Pinpoint the cell where the given text exists, returning its [X, Y] midpoint coordinate. 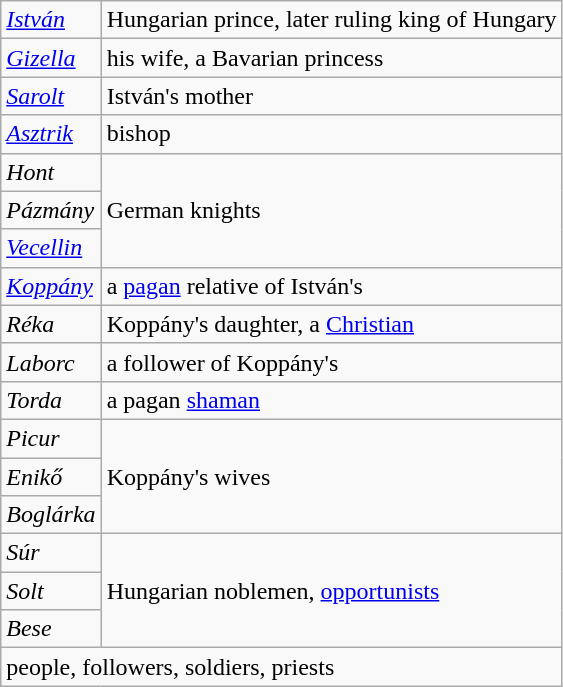
Sarolt [51, 96]
Koppány [51, 286]
Hungarian prince, later ruling king of Hungary [332, 20]
people, followers, soldiers, priests [282, 667]
Súr [51, 553]
Vecellin [51, 248]
German knights [332, 210]
Enikő [51, 477]
Solt [51, 591]
Torda [51, 400]
Hont [51, 172]
bishop [332, 134]
Boglárka [51, 515]
Picur [51, 438]
Pázmány [51, 210]
a follower of Koppány's [332, 362]
Koppány's daughter, a Christian [332, 324]
Koppány's wives [332, 476]
Réka [51, 324]
István's mother [332, 96]
his wife, a Bavarian princess [332, 58]
Asztrik [51, 134]
Gizella [51, 58]
Bese [51, 629]
a pagan relative of István's [332, 286]
István [51, 20]
Laborc [51, 362]
Hungarian noblemen, opportunists [332, 591]
a pagan shaman [332, 400]
